Extract the (X, Y) coordinate from the center of the cell holding the provided text.  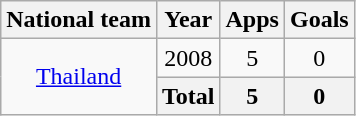
Total (188, 96)
Goals (319, 20)
2008 (188, 58)
Thailand (79, 77)
National team (79, 20)
Apps (252, 20)
Year (188, 20)
